For the text-containing cell, return its midpoint in [x, y] coordinate format. 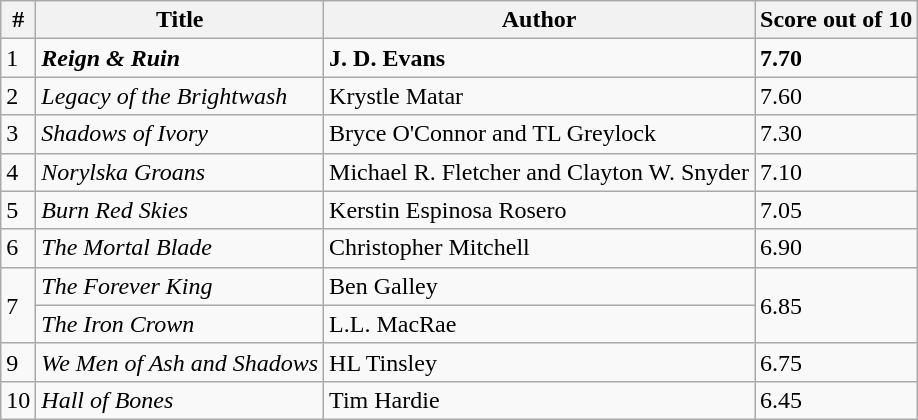
7.60 [836, 96]
The Mortal Blade [180, 248]
Krystle Matar [540, 96]
5 [18, 210]
7.70 [836, 58]
9 [18, 362]
Legacy of the Brightwash [180, 96]
Norylska Groans [180, 172]
Title [180, 20]
4 [18, 172]
# [18, 20]
The Iron Crown [180, 324]
Burn Red Skies [180, 210]
10 [18, 400]
Kerstin Espinosa Rosero [540, 210]
Reign & Ruin [180, 58]
J. D. Evans [540, 58]
7.30 [836, 134]
HL Tinsley [540, 362]
1 [18, 58]
Hall of Bones [180, 400]
7.10 [836, 172]
Shadows of Ivory [180, 134]
2 [18, 96]
6.90 [836, 248]
Author [540, 20]
We Men of Ash and Shadows [180, 362]
7.05 [836, 210]
Ben Galley [540, 286]
Christopher Mitchell [540, 248]
Tim Hardie [540, 400]
7 [18, 305]
L.L. MacRae [540, 324]
Michael R. Fletcher and Clayton W. Snyder [540, 172]
Score out of 10 [836, 20]
6.85 [836, 305]
3 [18, 134]
6.45 [836, 400]
6.75 [836, 362]
6 [18, 248]
The Forever King [180, 286]
Bryce O'Connor and TL Greylock [540, 134]
